For the text-containing cell, return its midpoint in (X, Y) coordinate format. 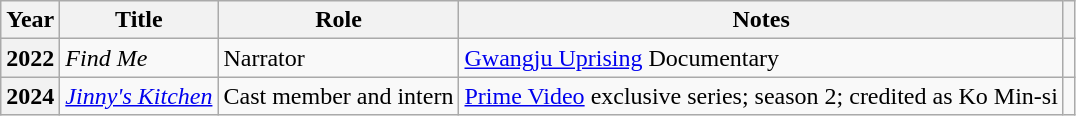
Gwangju Uprising Documentary (761, 58)
Year (30, 20)
Cast member and intern (338, 96)
Find Me (139, 58)
Jinny's Kitchen (139, 96)
Notes (761, 20)
2024 (30, 96)
Role (338, 20)
2022 (30, 58)
Prime Video exclusive series; season 2; credited as Ko Min-si (761, 96)
Narrator (338, 58)
Title (139, 20)
